Pinpoint the cell where the given text exists, returning its (x, y) midpoint coordinate. 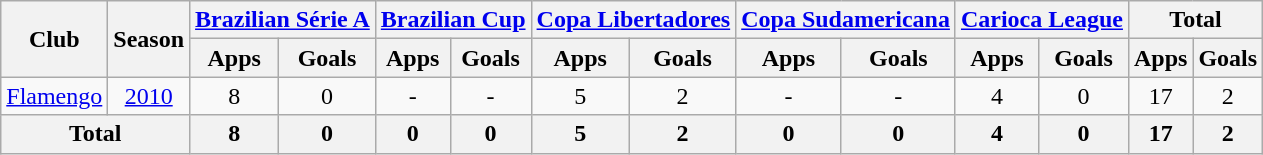
Season (149, 39)
Brazilian Cup (453, 20)
Carioca League (1042, 20)
Copa Libertadores (634, 20)
Copa Sudamericana (846, 20)
Brazilian Série A (283, 20)
Club (54, 39)
Flamengo (54, 96)
2010 (149, 96)
